Scan for the cell matching the given text and deliver its (x, y) coordinate at center. 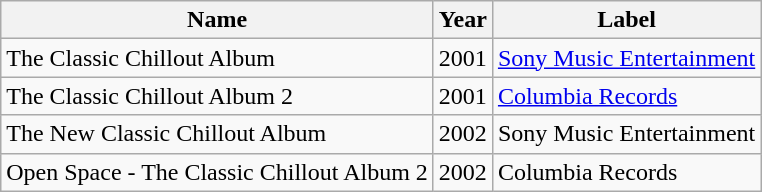
The New Classic Chillout Album (218, 134)
Name (218, 20)
Open Space - The Classic Chillout Album 2 (218, 172)
The Classic Chillout Album (218, 58)
Year (462, 20)
Label (626, 20)
The Classic Chillout Album 2 (218, 96)
